Extract the (x, y) coordinate from the center of the cell holding the provided text.  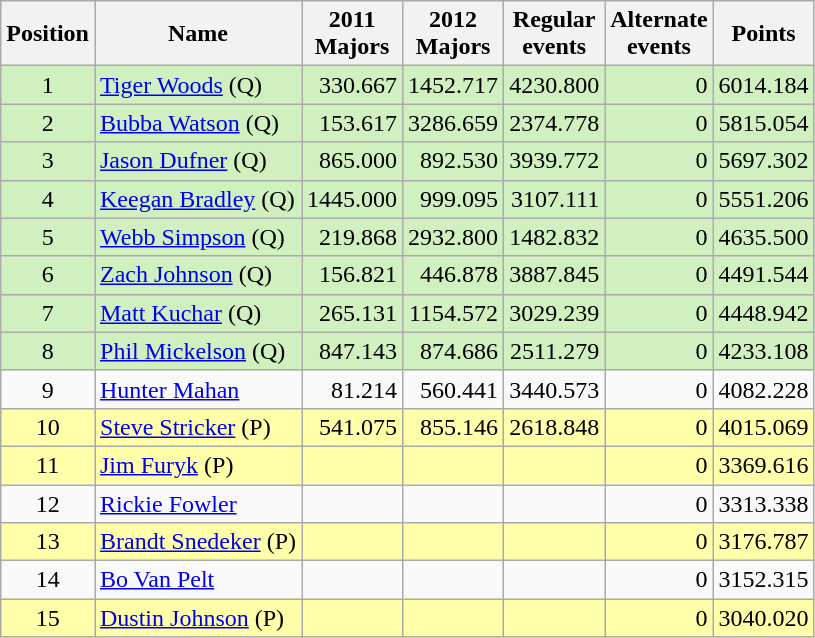
Keegan Bradley (Q) (198, 199)
Name (198, 34)
3176.787 (764, 542)
6 (48, 275)
Dustin Johnson (P) (198, 618)
2374.778 (554, 123)
2511.279 (554, 351)
153.617 (352, 123)
Bubba Watson (Q) (198, 123)
4082.228 (764, 389)
12 (48, 503)
Bo Van Pelt (198, 580)
3939.772 (554, 161)
Phil Mickelson (Q) (198, 351)
847.143 (352, 351)
Tiger Woods (Q) (198, 85)
1452.717 (454, 85)
3 (48, 161)
999.095 (454, 199)
5551.206 (764, 199)
1482.832 (554, 237)
3286.659 (454, 123)
Brandt Snedeker (P) (198, 542)
4230.800 (554, 85)
3040.020 (764, 618)
156.821 (352, 275)
2012Majors (454, 34)
Alternateevents (659, 34)
330.667 (352, 85)
865.000 (352, 161)
2 (48, 123)
855.146 (454, 427)
3440.573 (554, 389)
10 (48, 427)
81.214 (352, 389)
2011Majors (352, 34)
Points (764, 34)
Rickie Fowler (198, 503)
1445.000 (352, 199)
5815.054 (764, 123)
1 (48, 85)
Jason Dufner (Q) (198, 161)
3369.616 (764, 465)
7 (48, 313)
5697.302 (764, 161)
15 (48, 618)
892.530 (454, 161)
6014.184 (764, 85)
4448.942 (764, 313)
4015.069 (764, 427)
Webb Simpson (Q) (198, 237)
Steve Stricker (P) (198, 427)
219.868 (352, 237)
4635.500 (764, 237)
560.441 (454, 389)
Zach Johnson (Q) (198, 275)
4233.108 (764, 351)
265.131 (352, 313)
1154.572 (454, 313)
2618.848 (554, 427)
14 (48, 580)
4491.544 (764, 275)
Jim Furyk (P) (198, 465)
2932.800 (454, 237)
13 (48, 542)
5 (48, 237)
3152.315 (764, 580)
Position (48, 34)
Hunter Mahan (198, 389)
874.686 (454, 351)
541.075 (352, 427)
Regularevents (554, 34)
3029.239 (554, 313)
9 (48, 389)
3313.338 (764, 503)
11 (48, 465)
446.878 (454, 275)
4 (48, 199)
Matt Kuchar (Q) (198, 313)
3887.845 (554, 275)
3107.111 (554, 199)
8 (48, 351)
